Search for the cell housing the specified text and yield its [x, y] center coordinate. 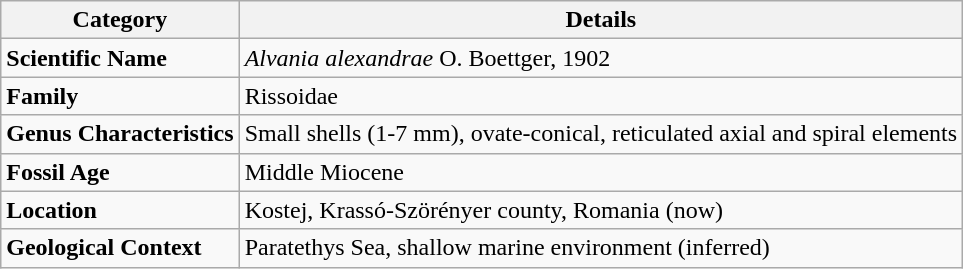
Location [120, 210]
Details [600, 20]
Middle Miocene [600, 172]
Fossil Age [120, 172]
Family [120, 96]
Scientific Name [120, 58]
Rissoidae [600, 96]
Alvania alexandrae O. Boettger, 1902 [600, 58]
Kostej, Krassó-Szörényer county, Romania (now) [600, 210]
Paratethys Sea, shallow marine environment (inferred) [600, 248]
Small shells (1-7 mm), ovate-conical, reticulated axial and spiral elements [600, 134]
Geological Context [120, 248]
Genus Characteristics [120, 134]
Category [120, 20]
